Provide the [x, y] coordinate of the cell's center where the given text is located.  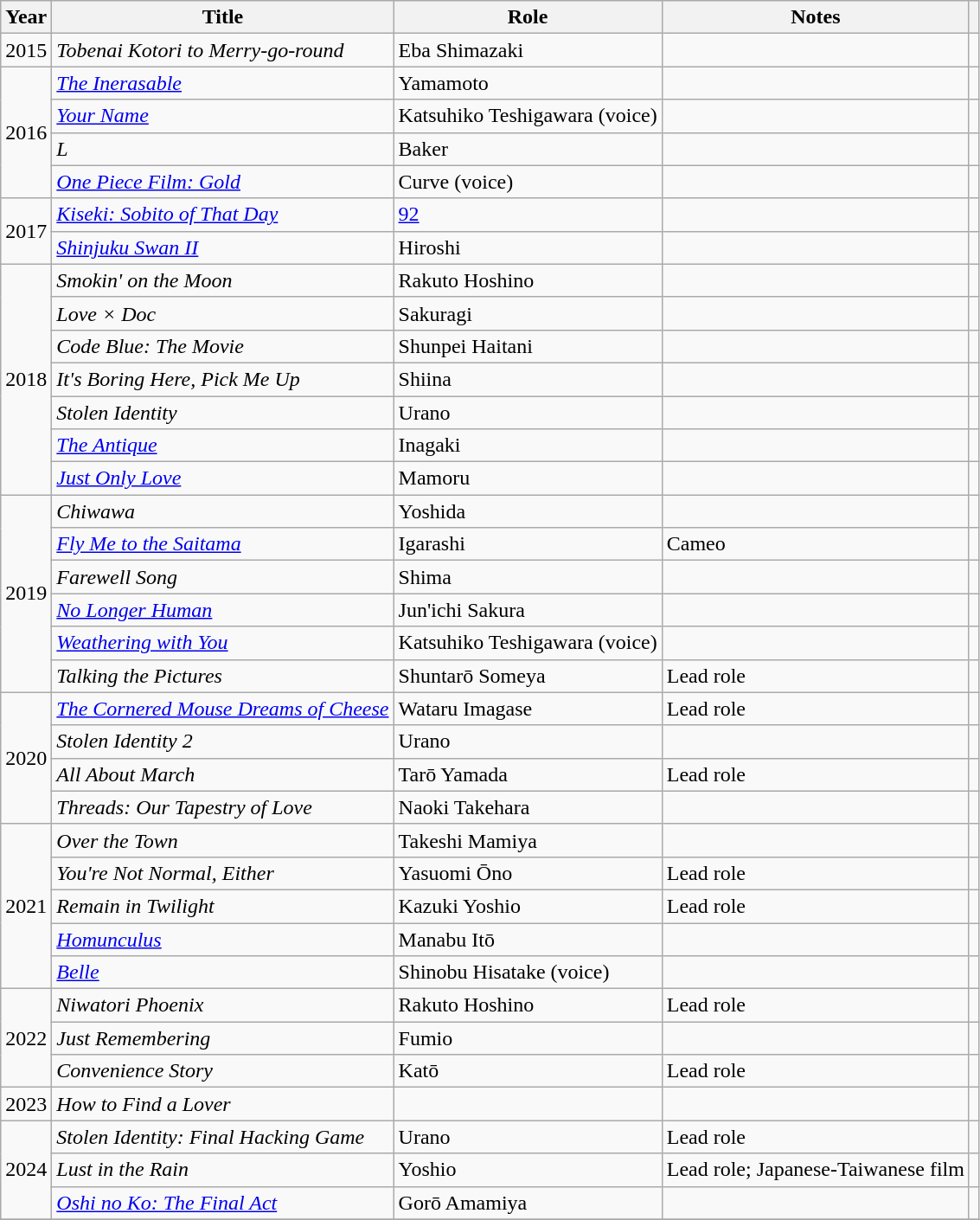
Cameo [815, 544]
Shinobu Hisatake (voice) [528, 973]
Remain in Twilight [223, 906]
Code Blue: The Movie [223, 346]
2024 [26, 1170]
Lust in the Rain [223, 1170]
Talking the Pictures [223, 676]
Convenience Story [223, 1071]
The Cornered Mouse Dreams of Cheese [223, 709]
Yamamoto [528, 83]
Mamoru [528, 478]
2022 [26, 1038]
92 [528, 215]
Inagaki [528, 446]
Fumio [528, 1038]
Baker [528, 149]
Wataru Imagase [528, 709]
Weathering with You [223, 643]
2020 [26, 758]
Smokin' on the Moon [223, 280]
Over the Town [223, 840]
How to Find a Lover [223, 1104]
2021 [26, 906]
One Piece Film: Gold [223, 182]
Jun'ichi Sakura [528, 610]
Igarashi [528, 544]
2018 [26, 379]
Lead role; Japanese-Taiwanese film [815, 1170]
Oshi no Ko: The Final Act [223, 1203]
Hiroshi [528, 247]
Yoshida [528, 511]
Stolen Identity: Final Hacking Game [223, 1137]
Fly Me to the Saitama [223, 544]
Yasuomi Ōno [528, 873]
Shiina [528, 379]
2019 [26, 594]
Naoki Takehara [528, 807]
Yoshio [528, 1170]
Eba Shimazaki [528, 50]
Notes [815, 17]
Manabu Itō [528, 939]
Shinjuku Swan II [223, 247]
Just Only Love [223, 478]
Stolen Identity 2 [223, 742]
Gorō Amamiya [528, 1203]
2023 [26, 1104]
Kiseki: Sobito of That Day [223, 215]
Chiwawa [223, 511]
Katō [528, 1071]
Kazuki Yoshio [528, 906]
The Inerasable [223, 83]
Shima [528, 577]
It's Boring Here, Pick Me Up [223, 379]
Love × Doc [223, 313]
2017 [26, 231]
You're Not Normal, Either [223, 873]
Threads: Our Tapestry of Love [223, 807]
2016 [26, 132]
Takeshi Mamiya [528, 840]
The Antique [223, 446]
All About March [223, 774]
Title [223, 17]
Tarō Yamada [528, 774]
Shunpei Haitani [528, 346]
Homunculus [223, 939]
Stolen Identity [223, 413]
Sakuragi [528, 313]
Farewell Song [223, 577]
No Longer Human [223, 610]
Curve (voice) [528, 182]
Just Remembering [223, 1038]
Belle [223, 973]
Tobenai Kotori to Merry-go-round [223, 50]
2015 [26, 50]
Niwatori Phoenix [223, 1005]
L [223, 149]
Your Name [223, 116]
Shuntarō Someya [528, 676]
Role [528, 17]
Year [26, 17]
